Provide the [X, Y] coordinate of the cell's center where the given text is located.  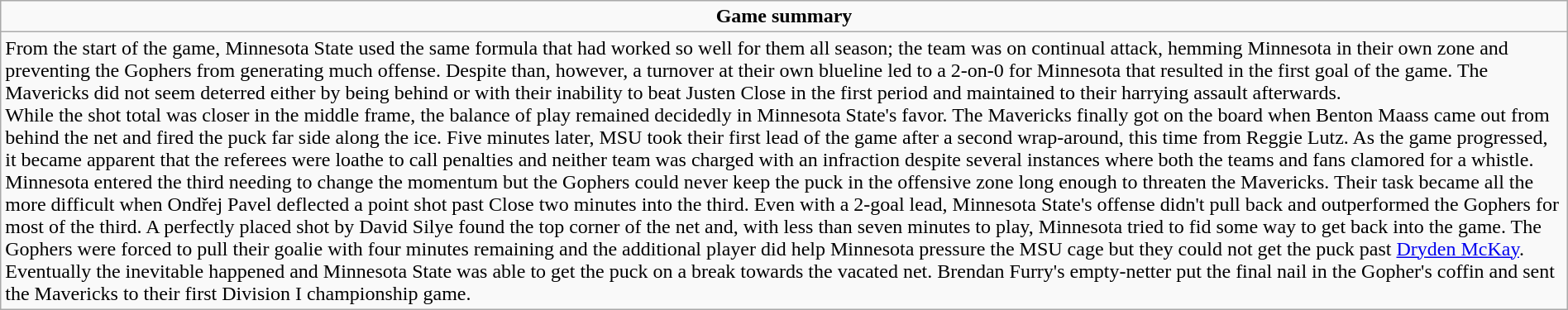
Game summary [784, 17]
